Scan for the cell matching the given text and deliver its (x, y) coordinate at center. 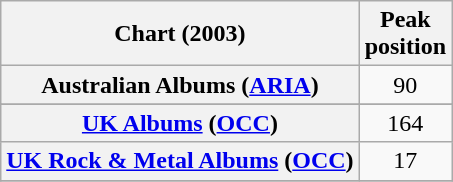
Australian Albums (ARIA) (180, 85)
17 (405, 161)
UK Albums (OCC) (180, 123)
UK Rock & Metal Albums (OCC) (180, 161)
Chart (2003) (180, 34)
164 (405, 123)
Peakposition (405, 34)
90 (405, 85)
